Return the (X, Y) coordinate for the center point of the cell that contains the specified text.  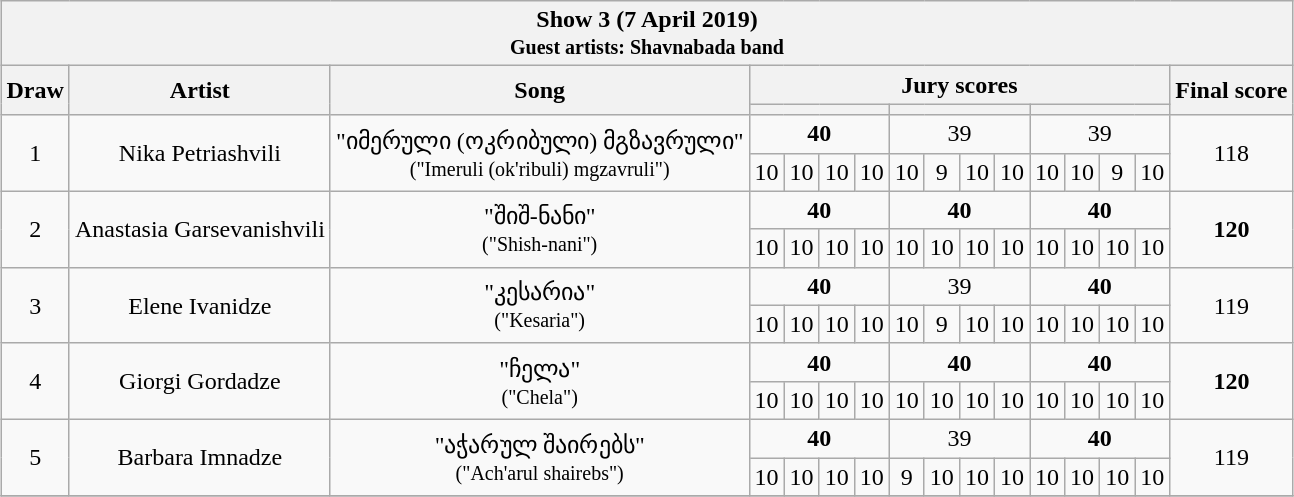
2 (35, 229)
118 (1232, 153)
3 (35, 305)
Jury scores (960, 85)
1 (35, 153)
Barbara Imnadze (200, 457)
"კესარია"("Kesaria") (540, 305)
"შიშ-ნანი"("Shish-nani") (540, 229)
Song (540, 90)
"ჩელა"("Chela") (540, 381)
Elene Ivanidze (200, 305)
Anastasia Garsevanishvili (200, 229)
Nika Petriashvili (200, 153)
Giorgi Gordadze (200, 381)
Draw (35, 90)
Show 3 (7 April 2019)Guest artists: Shavnabada band (647, 34)
"იმერული (ოკრიბული) მგზავრული"("Imeruli (ok'ribuli) mgzavruli") (540, 153)
Artist (200, 90)
4 (35, 381)
5 (35, 457)
"აჭარულ შაირებს"("Ach'arul shairebs") (540, 457)
Final score (1232, 90)
